Determine the (X, Y) coordinate at the center of the cell enclosing the given text.  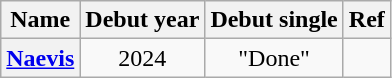
Debut single (274, 20)
Name (40, 20)
2024 (142, 58)
Debut year (142, 20)
Ref (366, 20)
Naevis (40, 58)
"Done" (274, 58)
